Output the (X, Y) coordinate of the center of the cell containing the given text.  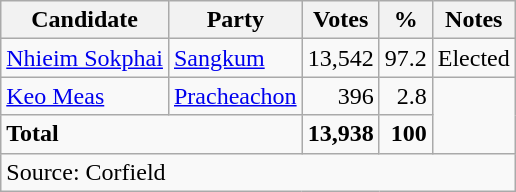
Total (152, 134)
97.2 (406, 58)
Elected (474, 58)
13,542 (340, 58)
2.8 (406, 96)
13,938 (340, 134)
Source: Corfield (258, 172)
396 (340, 96)
Sangkum (235, 58)
100 (406, 134)
Nhieim Sokphai (85, 58)
Notes (474, 20)
Party (235, 20)
% (406, 20)
Keo Meas (85, 96)
Votes (340, 20)
Candidate (85, 20)
Pracheachon (235, 96)
